Search for the cell housing the specified text and yield its [x, y] center coordinate. 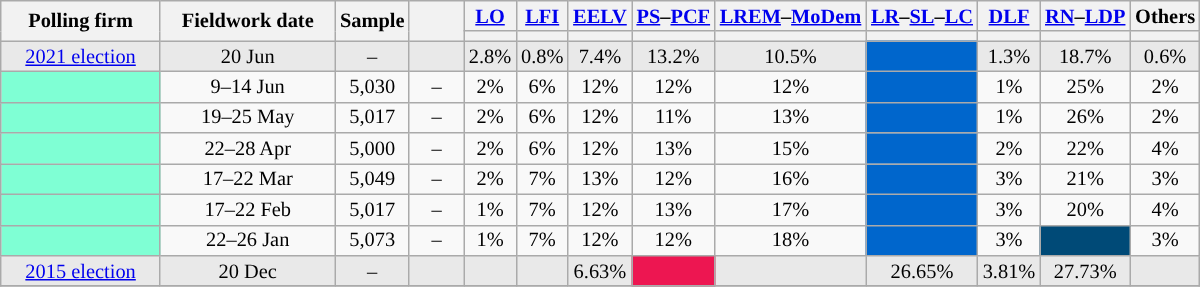
RN–LDP [1085, 16]
11% [674, 118]
20 Jun [248, 56]
5,000 [372, 148]
0.8% [542, 56]
22–26 Jan [248, 240]
27.73% [1085, 270]
EELV [600, 16]
21% [1085, 178]
Others [1165, 16]
2021 election [81, 56]
15% [790, 148]
17–22 Mar [248, 178]
20% [1085, 210]
20 Dec [248, 270]
PS–PCF [674, 16]
5,030 [372, 86]
5,073 [372, 240]
LFI [542, 16]
DLF [1009, 16]
25% [1085, 86]
18.7% [1085, 56]
LR–SL–LC [922, 16]
22–28 Apr [248, 148]
18% [790, 240]
0.6% [1165, 56]
2015 election [81, 270]
17–22 Feb [248, 210]
16% [790, 178]
LREM–MoDem [790, 16]
10.5% [790, 56]
9–14 Jun [248, 86]
17% [790, 210]
26.65% [922, 270]
22% [1085, 148]
Sample [372, 20]
2.8% [490, 56]
Fieldwork date [248, 20]
Polling firm [81, 20]
19–25 May [248, 118]
3.81% [1009, 270]
7.4% [600, 56]
6.63% [600, 270]
26% [1085, 118]
5,049 [372, 178]
1.3% [1009, 56]
13.2% [674, 56]
LO [490, 16]
